Scan for the cell matching the given text and deliver its (X, Y) coordinate at center. 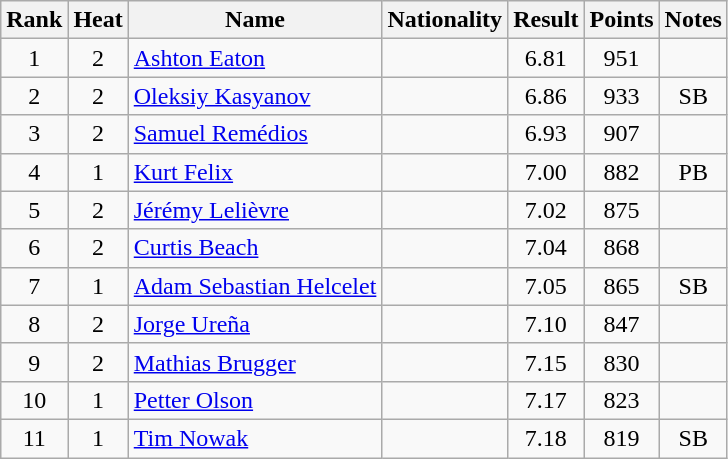
Ashton Eaton (255, 58)
7 (34, 286)
6.81 (546, 58)
Name (255, 20)
9 (34, 362)
Tim Nowak (255, 438)
823 (622, 400)
Nationality (445, 20)
819 (622, 438)
11 (34, 438)
868 (622, 248)
Adam Sebastian Helcelet (255, 286)
7.15 (546, 362)
6.93 (546, 134)
933 (622, 96)
7.04 (546, 248)
7.10 (546, 324)
10 (34, 400)
7.18 (546, 438)
PB (693, 172)
7.17 (546, 400)
7.02 (546, 210)
8 (34, 324)
Kurt Felix (255, 172)
Oleksiy Kasyanov (255, 96)
882 (622, 172)
4 (34, 172)
Mathias Brugger (255, 362)
Points (622, 20)
Jorge Ureña (255, 324)
6.86 (546, 96)
Result (546, 20)
847 (622, 324)
875 (622, 210)
Rank (34, 20)
830 (622, 362)
7.05 (546, 286)
Heat (98, 20)
Petter Olson (255, 400)
5 (34, 210)
907 (622, 134)
Notes (693, 20)
6 (34, 248)
7.00 (546, 172)
Curtis Beach (255, 248)
Samuel Remédios (255, 134)
951 (622, 58)
Jérémy Lelièvre (255, 210)
3 (34, 134)
865 (622, 286)
